From the cell containing the given text, extract its center point as [x, y] coordinate. 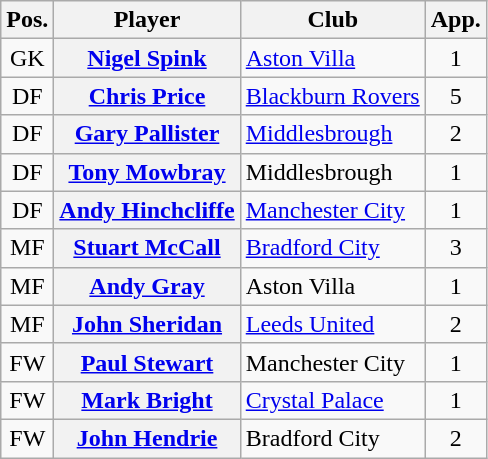
Chris Price [147, 96]
Leeds United [332, 324]
Tony Mowbray [147, 172]
Pos. [28, 20]
Club [332, 20]
Crystal Palace [332, 400]
John Sheridan [147, 324]
App. [456, 20]
GK [28, 58]
Player [147, 20]
Stuart McCall [147, 248]
John Hendrie [147, 438]
Gary Pallister [147, 134]
Nigel Spink [147, 58]
3 [456, 248]
Andy Hinchcliffe [147, 210]
Blackburn Rovers [332, 96]
Mark Bright [147, 400]
5 [456, 96]
Andy Gray [147, 286]
Paul Stewart [147, 362]
